Extract the [x, y] coordinate from the center of the cell holding the provided text.  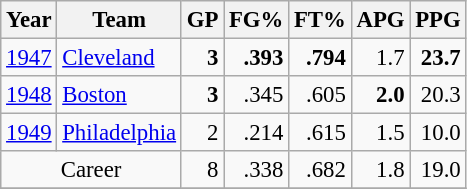
Year [29, 20]
APG [380, 20]
.682 [320, 170]
GP [202, 20]
1949 [29, 133]
.794 [320, 58]
2.0 [380, 95]
Team [119, 20]
.214 [256, 133]
Philadelphia [119, 133]
1.8 [380, 170]
Boston [119, 95]
Cleveland [119, 58]
Career [92, 170]
1.5 [380, 133]
19.0 [438, 170]
.605 [320, 95]
FG% [256, 20]
.393 [256, 58]
8 [202, 170]
10.0 [438, 133]
2 [202, 133]
1.7 [380, 58]
20.3 [438, 95]
.345 [256, 95]
1948 [29, 95]
.338 [256, 170]
1947 [29, 58]
PPG [438, 20]
.615 [320, 133]
23.7 [438, 58]
FT% [320, 20]
